Detect which cell encompasses the target text, then output its (x, y) center coordinate. 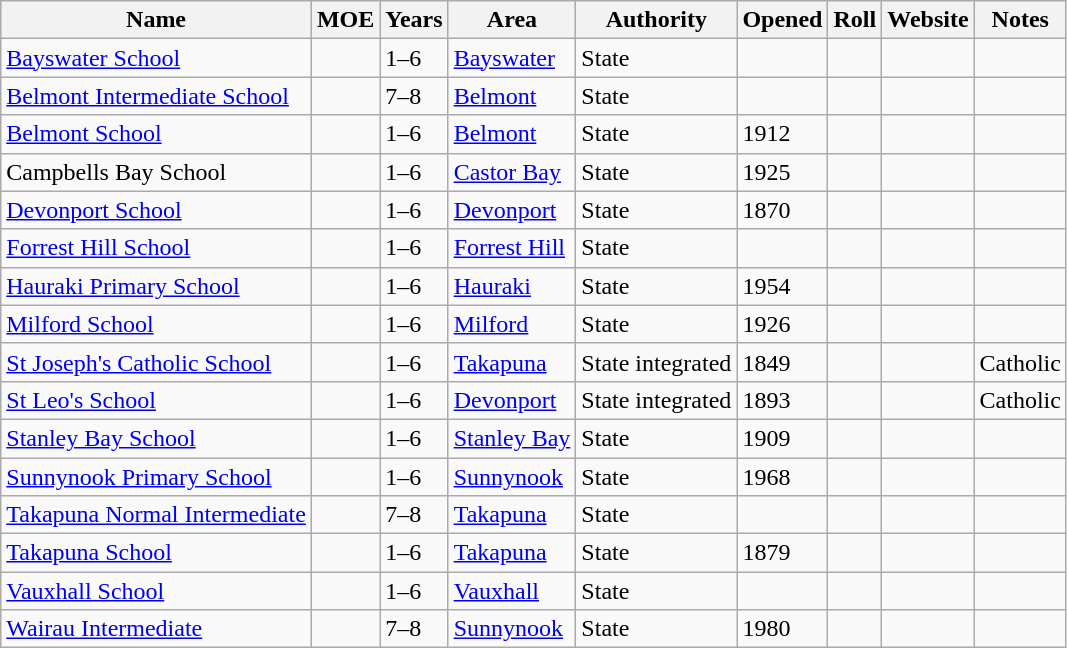
1968 (782, 477)
Stanley Bay (512, 438)
Roll (855, 20)
Castor Bay (512, 172)
Sunnynook Primary School (156, 477)
Belmont School (156, 134)
St Leo's School (156, 400)
Notes (1020, 20)
Forrest Hill School (156, 248)
Hauraki Primary School (156, 286)
Milford School (156, 324)
Forrest Hill (512, 248)
1925 (782, 172)
Opened (782, 20)
Authority (656, 20)
1954 (782, 286)
1926 (782, 324)
1849 (782, 362)
Campbells Bay School (156, 172)
Website (928, 20)
Hauraki (512, 286)
Area (512, 20)
Milford (512, 324)
1909 (782, 438)
Takapuna Normal Intermediate (156, 515)
Bayswater School (156, 58)
1893 (782, 400)
Vauxhall School (156, 591)
1980 (782, 629)
St Joseph's Catholic School (156, 362)
MOE (345, 20)
1879 (782, 553)
Belmont Intermediate School (156, 96)
Stanley Bay School (156, 438)
Name (156, 20)
Takapuna School (156, 553)
Bayswater (512, 58)
Years (414, 20)
1870 (782, 210)
Vauxhall (512, 591)
Devonport School (156, 210)
1912 (782, 134)
Wairau Intermediate (156, 629)
